Output the (X, Y) coordinate of the center of the cell containing the given text.  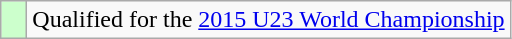
Qualified for the 2015 U23 World Championship (268, 20)
